Return [X, Y] of the center of cell containing provided text 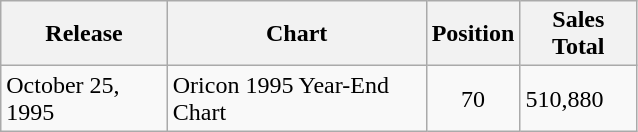
Position [473, 34]
Release [84, 34]
Sales Total [578, 34]
510,880 [578, 98]
Chart [296, 34]
Oricon 1995 Year-End Chart [296, 98]
70 [473, 98]
October 25, 1995 [84, 98]
